Scan for the cell matching the given text and deliver its [x, y] coordinate at center. 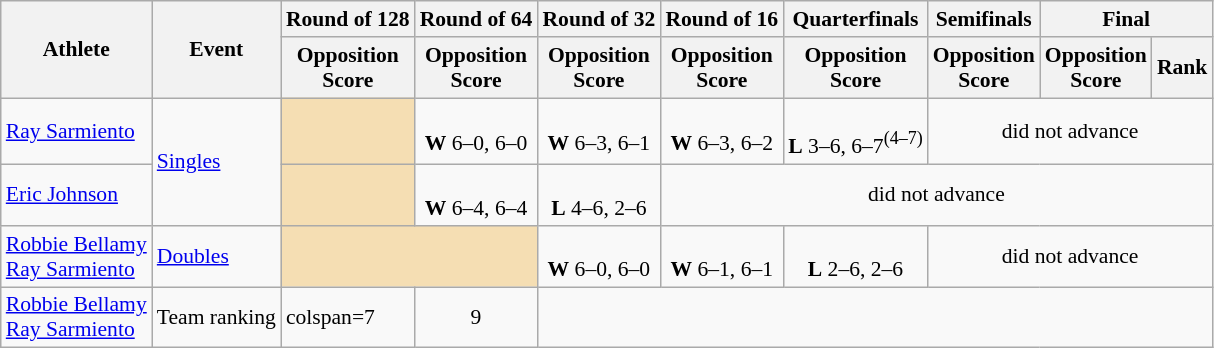
W 6–3, 6–1 [598, 132]
W 6–4, 6–4 [476, 196]
Eric Johnson [76, 196]
Round of 32 [598, 19]
Quarterfinals [855, 19]
Singles [216, 162]
Final [1126, 19]
L 3–6, 6–7(4–7) [855, 132]
Semifinals [984, 19]
9 [476, 318]
Round of 16 [722, 19]
colspan=7 [348, 318]
L 2–6, 2–6 [855, 256]
Team ranking [216, 318]
W 6–3, 6–2 [722, 132]
Event [216, 50]
Round of 64 [476, 19]
Athlete [76, 50]
L 4–6, 2–6 [598, 196]
Round of 128 [348, 19]
Rank [1182, 68]
Doubles [216, 256]
Ray Sarmiento [76, 132]
W 6–1, 6–1 [722, 256]
